Search for the cell housing the specified text and yield its [X, Y] center coordinate. 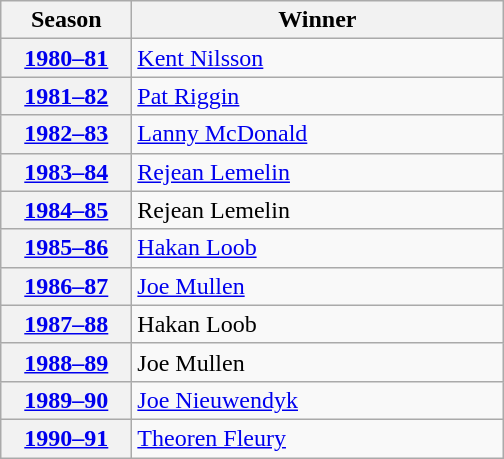
Theoren Fleury [318, 438]
1989–90 [66, 400]
1982–83 [66, 134]
1981–82 [66, 96]
1980–81 [66, 58]
1983–84 [66, 172]
Pat Riggin [318, 96]
1988–89 [66, 362]
Joe Nieuwendyk [318, 400]
Winner [318, 20]
Lanny McDonald [318, 134]
1985–86 [66, 248]
1984–85 [66, 210]
1990–91 [66, 438]
1987–88 [66, 324]
Season [66, 20]
Kent Nilsson [318, 58]
1986–87 [66, 286]
